Scan for the cell matching the given text and deliver its (x, y) coordinate at center. 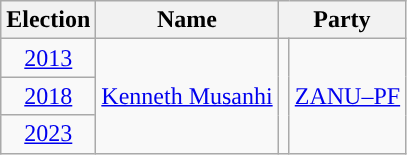
2023 (48, 134)
2018 (48, 96)
2013 (48, 58)
Party (342, 20)
ZANU–PF (347, 96)
Kenneth Musanhi (187, 96)
Election (48, 20)
Name (187, 20)
